Determine the [x, y] coordinate at the center of the cell enclosing the given text.  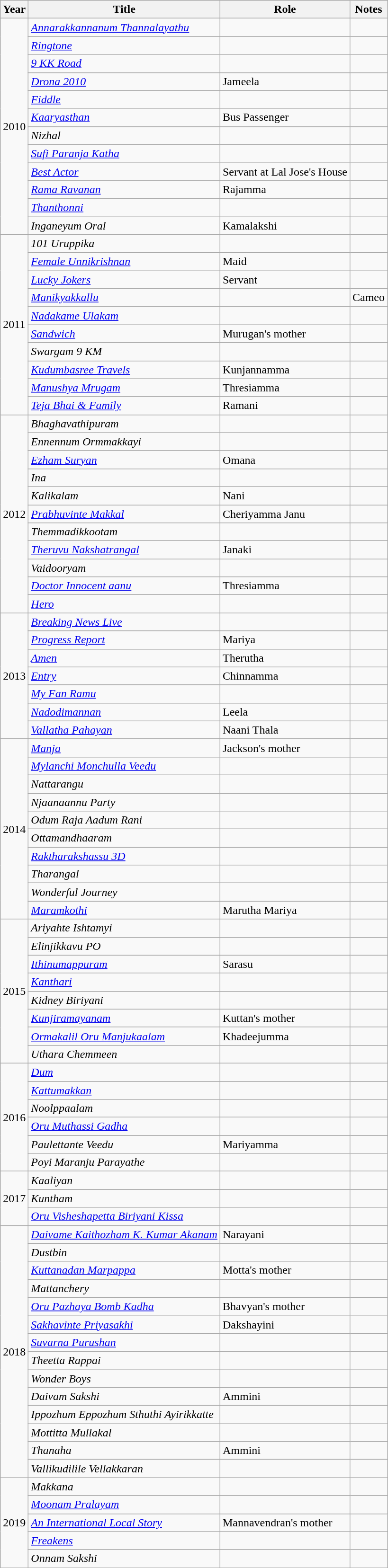
Daivame Kaithozham K. Kumar Akanam [124, 1234]
An International Local Story [124, 1523]
Ariyahte Ishtamyi [124, 928]
Omana [285, 460]
Dustbin [124, 1252]
Kattumakkan [124, 1090]
Dakshayini [285, 1324]
Progress Report [124, 640]
2014 [14, 829]
2018 [14, 1352]
Doctor Innocent aanu [124, 586]
Kamalakshi [285, 226]
Thanaha [124, 1451]
Rajamma [285, 189]
Ringtone [124, 45]
Amen [124, 658]
Mattanchery [124, 1288]
My Fan Ramu [124, 694]
2017 [14, 1198]
Kunjannamma [285, 370]
Kuttan's mother [285, 1018]
Jackson's mother [285, 748]
Njaanaannu Party [124, 802]
Elinjikkavu PO [124, 946]
Inganeyum Oral [124, 226]
Manja [124, 748]
Teja Bhai & Family [124, 406]
Nattarangu [124, 784]
Sufi Paranja Katha [124, 153]
Mariya [285, 640]
Marutha Mariya [285, 910]
Naani Thala [285, 730]
Odum Raja Aadum Rani [124, 820]
Suvarna Purushan [124, 1342]
Narayani [285, 1234]
Role [285, 9]
Best Actor [124, 171]
9 KK Road [124, 63]
Theetta Rappai [124, 1360]
Vallatha Pahayan [124, 730]
2011 [14, 325]
Daivam Sakshi [124, 1397]
Jameela [285, 81]
Lucky Jokers [124, 280]
Cheriyamma Janu [285, 514]
Therutha [285, 658]
Vallikudilile Vellakkaran [124, 1469]
Maramkothi [124, 910]
Fiddle [124, 99]
Year [14, 9]
Tharangal [124, 874]
Bhaghavathipuram [124, 424]
Vaidooryam [124, 568]
Nadodimannan [124, 712]
Kidney Biriyani [124, 1000]
Ina [124, 478]
Bus Passenger [285, 117]
Mariyamma [285, 1144]
Sandwich [124, 334]
Servant [285, 280]
Notes [369, 9]
Sakhavinte Priyasakhi [124, 1324]
Paulettante Veedu [124, 1144]
2015 [14, 991]
2013 [14, 676]
Poyi Maranju Parayathe [124, 1162]
Servant at Lal Jose's House [285, 171]
Nadakame Ulakam [124, 316]
Ennennum Ormmakkayi [124, 442]
Bhavyan's mother [285, 1306]
Cameo [369, 298]
Kuntham [124, 1198]
Theruvu Nakshatrangal [124, 550]
Ormakalil Oru Manjukaalam [124, 1036]
Swargam 9 KM [124, 352]
Kalikalam [124, 496]
2012 [14, 514]
Nani [285, 496]
Oru Visheshapetta Biriyani Kissa [124, 1216]
Sarasu [285, 964]
2019 [14, 1523]
Uthara Chemmeen [124, 1054]
Kuttanadan Marpappa [124, 1270]
Janaki [285, 550]
Onnam Sakshi [124, 1559]
Motta's mother [285, 1270]
Ramani [285, 406]
Kudumbasree Travels [124, 370]
Ottamandhaaram [124, 838]
Dum [124, 1072]
101 Uruppika [124, 244]
Hero [124, 604]
Ezham Suryan [124, 460]
Manushya Mrugam [124, 388]
Kaaryasthan [124, 117]
Ithinumappuram [124, 964]
Nizhal [124, 135]
Kanthari [124, 982]
Murugan's mother [285, 334]
Leela [285, 712]
Breaking News Live [124, 622]
Freakens [124, 1541]
Prabhuvinte Makkal [124, 514]
Maid [285, 262]
Chinnamma [285, 676]
Kunjiramayanam [124, 1018]
Khadeejumma [285, 1036]
Wonderful Journey [124, 892]
2016 [14, 1117]
Drona 2010 [124, 81]
Mannavendran's mother [285, 1523]
Manikyakkallu [124, 298]
Rama Ravanan [124, 189]
Kaaliyan [124, 1180]
2010 [14, 127]
Female Unnikrishnan [124, 262]
Mottitta Mullakal [124, 1433]
Noolppaalam [124, 1108]
Ippozhum Eppozhum Sthuthi Ayirikkatte [124, 1415]
Thanthonni [124, 207]
Themmadikkootam [124, 532]
Wonder Boys [124, 1379]
Mylanchi Monchulla Veedu [124, 766]
Entry [124, 676]
Annarakkannanum Thannalayathu [124, 27]
Moonam Pralayam [124, 1505]
Oru Pazhaya Bomb Kadha [124, 1306]
Oru Muthassi Gadha [124, 1126]
Raktharakshassu 3D [124, 856]
Makkana [124, 1487]
Title [124, 9]
